Extract the [X, Y] coordinate from the center of the cell holding the provided text.  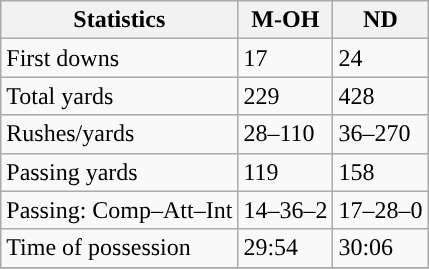
Total yards [120, 96]
29:54 [286, 248]
28–110 [286, 134]
229 [286, 96]
Passing: Comp–Att–Int [120, 210]
36–270 [380, 134]
428 [380, 96]
Time of possession [120, 248]
119 [286, 172]
158 [380, 172]
Passing yards [120, 172]
17–28–0 [380, 210]
Statistics [120, 20]
ND [380, 20]
14–36–2 [286, 210]
30:06 [380, 248]
Rushes/yards [120, 134]
17 [286, 58]
First downs [120, 58]
24 [380, 58]
M-OH [286, 20]
